Pinpoint the cell where the given text exists, returning its [x, y] midpoint coordinate. 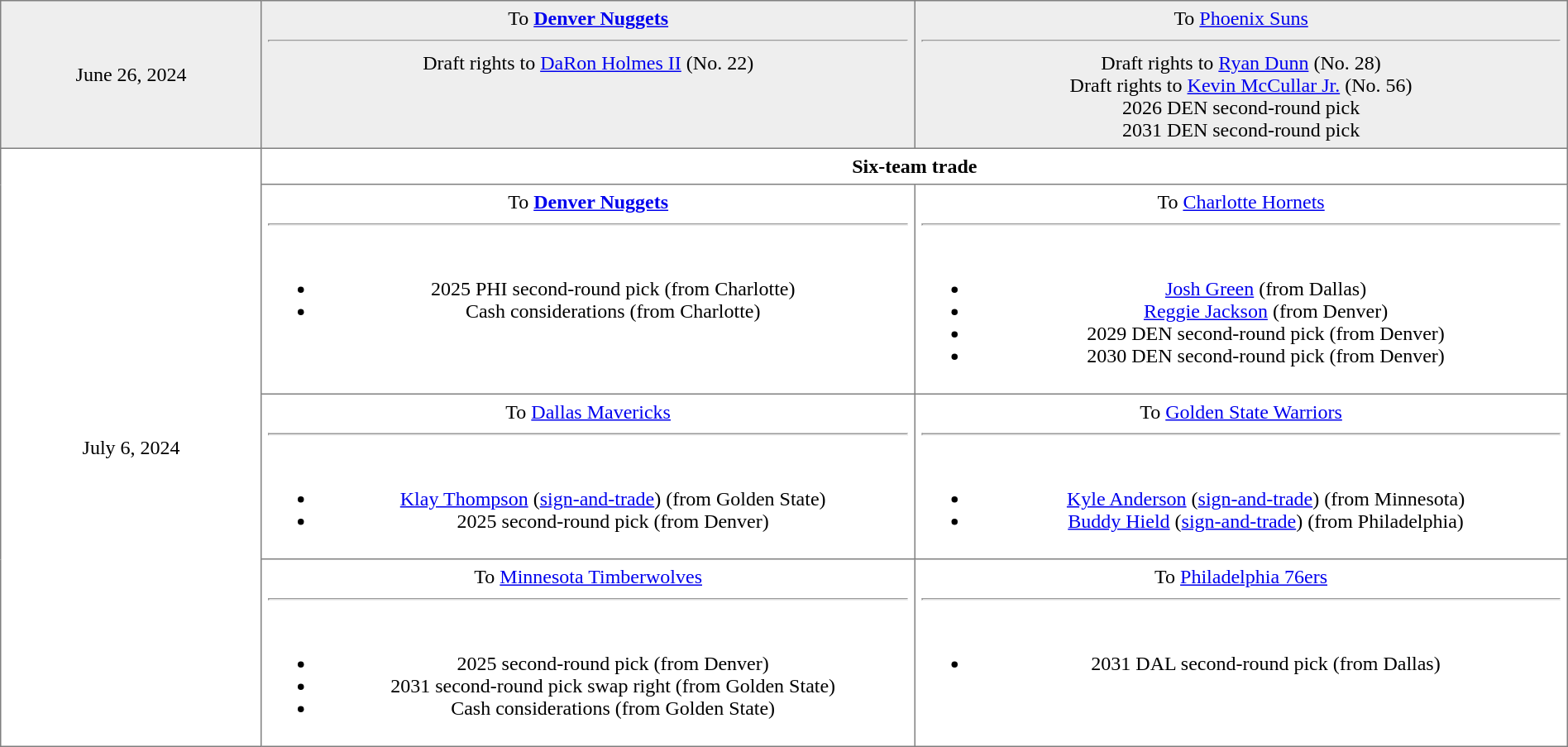
To Philadelphia 76ers2031 DAL second-round pick (from Dallas) [1241, 653]
June 26, 2024 [131, 74]
To Denver Nuggets2025 PHI second-round pick (from Charlotte)Cash considerations (from Charlotte) [587, 290]
To Phoenix SunsDraft rights to Ryan Dunn (No. 28)Draft rights to Kevin McCullar Jr. (No. 56)2026 DEN second-round pick2031 DEN second-round pick [1241, 74]
To Denver NuggetsDraft rights to DaRon Holmes II (No. 22) [587, 74]
Six-team trade [915, 166]
To Golden State WarriorsKyle Anderson (sign-and-trade) (from Minnesota)Buddy Hield (sign-and-trade) (from Philadelphia) [1241, 476]
To Dallas MavericksKlay Thompson (sign-and-trade) (from Golden State)2025 second-round pick (from Denver) [587, 476]
July 6, 2024 [131, 447]
